Find where the given text appears and provide that cell's center as [X, Y] coordinate. 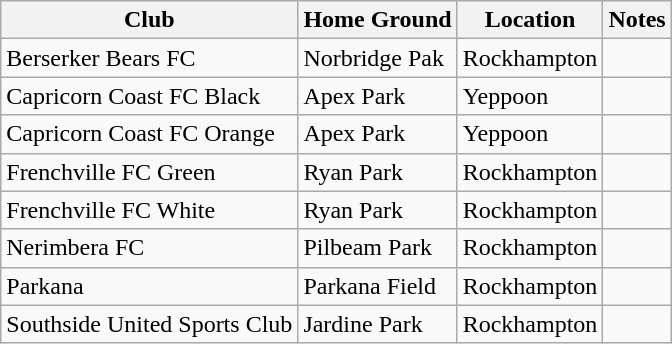
Location [530, 20]
Frenchville FC Green [150, 172]
Club [150, 20]
Capricorn Coast FC Black [150, 96]
Jardine Park [378, 324]
Frenchville FC White [150, 210]
Nerimbera FC [150, 248]
Berserker Bears FC [150, 58]
Southside United Sports Club [150, 324]
Pilbeam Park [378, 248]
Capricorn Coast FC Orange [150, 134]
Notes [637, 20]
Home Ground [378, 20]
Parkana [150, 286]
Parkana Field [378, 286]
Norbridge Pak [378, 58]
